Return the [X, Y] coordinate for the center point of the cell that contains the specified text.  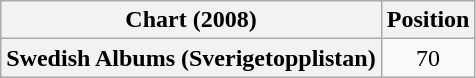
Swedish Albums (Sverigetopplistan) [191, 58]
Chart (2008) [191, 20]
Position [428, 20]
70 [428, 58]
